Return the (x, y) coordinate for the center point of the cell that contains the specified text.  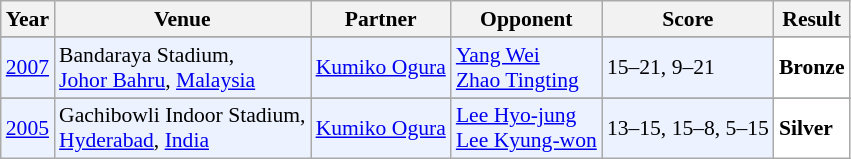
Result (812, 19)
13–15, 15–8, 5–15 (688, 128)
Partner (381, 19)
Opponent (526, 19)
Venue (182, 19)
Score (688, 19)
Year (28, 19)
Yang Wei Zhao Tingting (526, 68)
15–21, 9–21 (688, 68)
2007 (28, 68)
Lee Hyo-jung Lee Kyung-won (526, 128)
Bronze (812, 68)
Bandaraya Stadium,Johor Bahru, Malaysia (182, 68)
Silver (812, 128)
2005 (28, 128)
Gachibowli Indoor Stadium,Hyderabad, India (182, 128)
